Detect which cell encompasses the target text, then output its [X, Y] center coordinate. 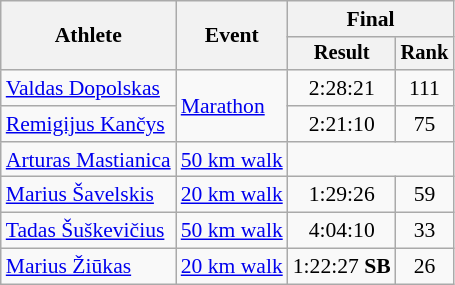
Marius Žiūkas [88, 267]
1:29:26 [342, 195]
Event [232, 36]
Rank [425, 54]
Arturas Mastianica [88, 160]
2:28:21 [342, 88]
Tadas Šuškevičius [88, 231]
33 [425, 231]
Marathon [232, 106]
26 [425, 267]
Athlete [88, 36]
1:22:27 SB [342, 267]
Marius Šavelskis [88, 195]
Valdas Dopolskas [88, 88]
111 [425, 88]
Result [342, 54]
2:21:10 [342, 124]
4:04:10 [342, 231]
Final [370, 19]
59 [425, 195]
Remigijus Kančys [88, 124]
75 [425, 124]
